Search for the cell housing the specified text and yield its (X, Y) center coordinate. 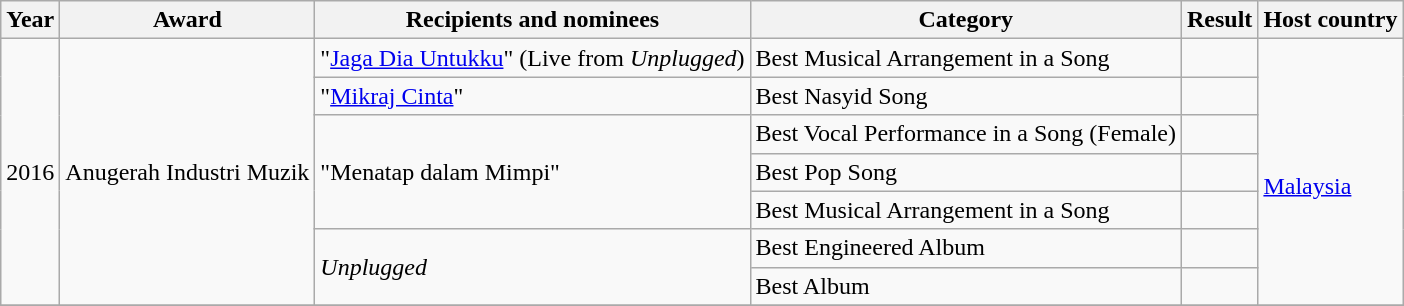
Malaysia (1330, 172)
"Menatap dalam Mimpi" (532, 172)
Year (30, 20)
Anugerah Industri Muzik (188, 172)
Best Vocal Performance in a Song (Female) (966, 134)
"Mikraj Cinta" (532, 96)
Best Pop Song (966, 172)
Best Engineered Album (966, 248)
Best Nasyid Song (966, 96)
Unplugged (532, 267)
Award (188, 20)
Category (966, 20)
Host country (1330, 20)
Result (1219, 20)
"Jaga Dia Untukku" (Live from Unplugged) (532, 58)
Best Album (966, 286)
2016 (30, 172)
Recipients and nominees (532, 20)
